Determine the [x, y] coordinate at the center of the cell enclosing the given text.  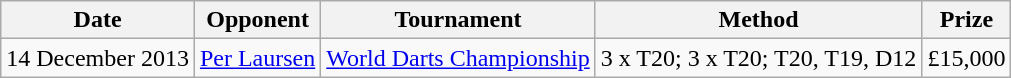
Prize [966, 20]
Tournament [458, 20]
£15,000 [966, 58]
3 x T20; 3 x T20; T20, T19, D12 [758, 58]
Opponent [257, 20]
World Darts Championship [458, 58]
14 December 2013 [98, 58]
Method [758, 20]
Date [98, 20]
Per Laursen [257, 58]
